Extract the (x, y) coordinate from the center of the cell holding the provided text.  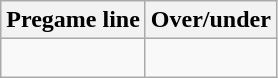
Over/under (210, 20)
Pregame line (74, 20)
